Find where the given text appears and provide that cell's center as [x, y] coordinate. 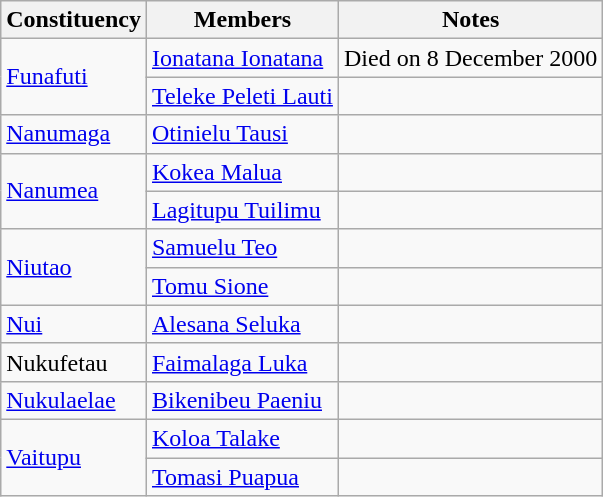
Nukufetau [74, 362]
Samuelu Teo [242, 248]
Nanumea [74, 191]
Alesana Seluka [242, 324]
Nanumaga [74, 134]
Ionatana Ionatana [242, 58]
Teleke Peleti Lauti [242, 96]
Otinielu Tausi [242, 134]
Nui [74, 324]
Died on 8 December 2000 [470, 58]
Koloa Talake [242, 438]
Constituency [74, 20]
Lagitupu Tuilimu [242, 210]
Tomasi Puapua [242, 477]
Nukulaelae [74, 400]
Tomu Sione [242, 286]
Members [242, 20]
Niutao [74, 267]
Faimalaga Luka [242, 362]
Vaitupu [74, 457]
Kokea Malua [242, 172]
Notes [470, 20]
Funafuti [74, 77]
Bikenibeu Paeniu [242, 400]
